Search for the cell housing the specified text and yield its (x, y) center coordinate. 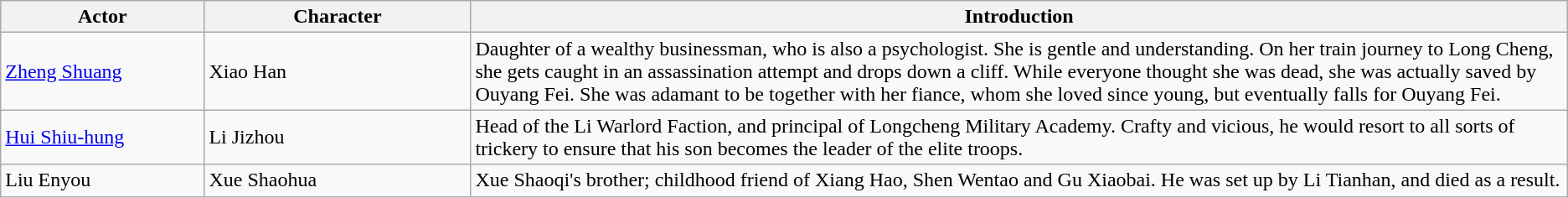
Actor (102, 17)
Xue Shaohua (338, 180)
Liu Enyou (102, 180)
Introduction (1019, 17)
Xue Shaoqi's brother; childhood friend of Xiang Hao, Shen Wentao and Gu Xiaobai. He was set up by Li Tianhan, and died as a result. (1019, 180)
Zheng Shuang (102, 71)
Hui Shiu-hung (102, 138)
Xiao Han (338, 71)
Li Jizhou (338, 138)
Character (338, 17)
